Identify which cell holds the provided text, then report its [x, y] central coordinate. 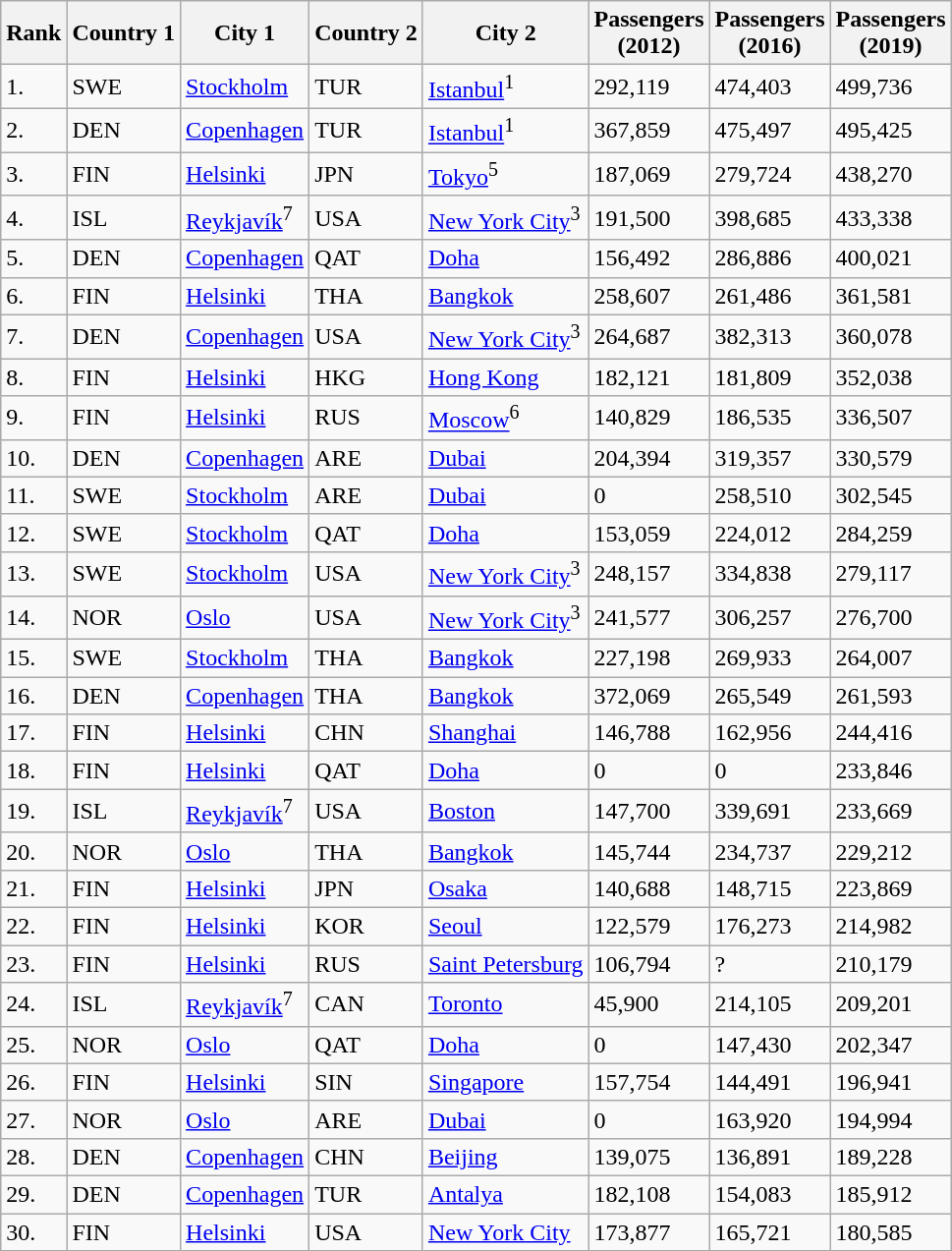
147,430 [770, 1045]
17. [33, 733]
279,117 [890, 574]
194,994 [890, 1119]
398,685 [770, 218]
186,535 [770, 419]
3. [33, 175]
474,403 [770, 86]
173,877 [648, 1232]
20. [33, 851]
18. [33, 770]
156,492 [648, 258]
15. [33, 658]
176,273 [770, 927]
Seoul [505, 927]
148,715 [770, 888]
22. [33, 927]
147,700 [648, 812]
Beijing [505, 1157]
Country 2 [366, 33]
258,607 [648, 296]
202,347 [890, 1045]
Hong Kong [505, 377]
144,491 [770, 1082]
229,212 [890, 851]
Passengers(2019) [890, 33]
Rank [33, 33]
264,007 [890, 658]
2. [33, 130]
233,846 [890, 770]
Passengers(2012) [648, 33]
210,179 [890, 964]
Moscow6 [505, 419]
CAN [366, 1004]
12. [33, 533]
23. [33, 964]
SIN [366, 1082]
209,201 [890, 1004]
361,581 [890, 296]
24. [33, 1004]
185,912 [890, 1194]
302,545 [890, 495]
182,108 [648, 1194]
339,691 [770, 812]
16. [33, 696]
182,121 [648, 377]
New York City [505, 1232]
162,956 [770, 733]
495,425 [890, 130]
223,869 [890, 888]
372,069 [648, 696]
163,920 [770, 1119]
191,500 [648, 218]
21. [33, 888]
279,724 [770, 175]
187,069 [648, 175]
204,394 [648, 458]
5. [33, 258]
276,700 [890, 617]
319,357 [770, 458]
233,669 [890, 812]
27. [33, 1119]
106,794 [648, 964]
145,744 [648, 851]
241,577 [648, 617]
330,579 [890, 458]
11. [33, 495]
153,059 [648, 533]
4. [33, 218]
189,228 [890, 1157]
Tokyo5 [505, 175]
30. [33, 1232]
28. [33, 1157]
HKG [366, 377]
196,941 [890, 1082]
261,593 [890, 696]
165,721 [770, 1232]
499,736 [890, 86]
10. [33, 458]
Shanghai [505, 733]
14. [33, 617]
Toronto [505, 1004]
180,585 [890, 1232]
KOR [366, 927]
157,754 [648, 1082]
234,737 [770, 851]
269,933 [770, 658]
Singapore [505, 1082]
8. [33, 377]
136,891 [770, 1157]
438,270 [890, 175]
13. [33, 574]
Saint Petersburg [505, 964]
181,809 [770, 377]
19. [33, 812]
334,838 [770, 574]
214,982 [890, 927]
265,549 [770, 696]
7. [33, 336]
306,257 [770, 617]
382,313 [770, 336]
? [770, 964]
154,083 [770, 1194]
1. [33, 86]
City 2 [505, 33]
City 1 [246, 33]
45,900 [648, 1004]
Osaka [505, 888]
433,338 [890, 218]
227,198 [648, 658]
25. [33, 1045]
Antalya [505, 1194]
475,497 [770, 130]
9. [33, 419]
244,416 [890, 733]
146,788 [648, 733]
122,579 [648, 927]
286,886 [770, 258]
400,021 [890, 258]
264,687 [648, 336]
Country 1 [124, 33]
352,038 [890, 377]
248,157 [648, 574]
140,829 [648, 419]
Boston [505, 812]
284,259 [890, 533]
336,507 [890, 419]
140,688 [648, 888]
224,012 [770, 533]
29. [33, 1194]
26. [33, 1082]
367,859 [648, 130]
261,486 [770, 296]
Passengers(2016) [770, 33]
360,078 [890, 336]
214,105 [770, 1004]
258,510 [770, 495]
6. [33, 296]
292,119 [648, 86]
139,075 [648, 1157]
